Extract the [x, y] coordinate from the center of the cell holding the provided text.  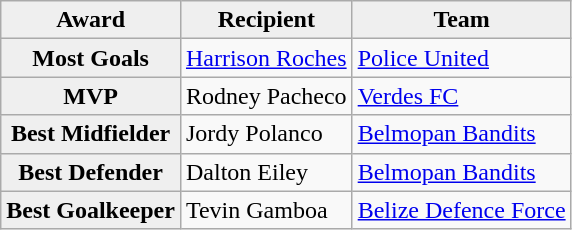
Verdes FC [462, 96]
Jordy Polanco [266, 134]
Harrison Roches [266, 58]
Team [462, 20]
Dalton Eiley [266, 172]
Belize Defence Force [462, 210]
Award [91, 20]
Rodney Pacheco [266, 96]
Police United [462, 58]
MVP [91, 96]
Best Midfielder [91, 134]
Tevin Gamboa [266, 210]
Best Goalkeeper [91, 210]
Best Defender [91, 172]
Recipient [266, 20]
Most Goals [91, 58]
